From the cell containing the given text, extract its center point as [X, Y] coordinate. 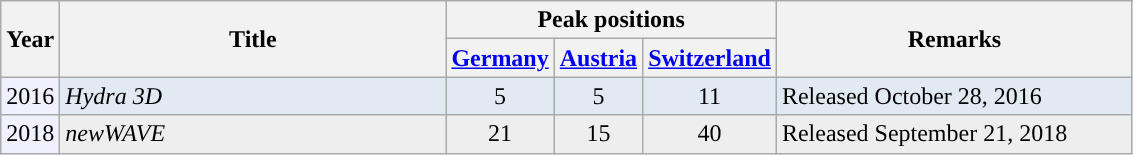
Hydra 3D [253, 96]
2018 [30, 134]
Title [253, 39]
Germany [500, 58]
11 [710, 96]
Released October 28, 2016 [954, 96]
Year [30, 39]
Austria [598, 58]
newWAVE [253, 134]
Peak positions [612, 20]
Switzerland [710, 58]
21 [500, 134]
Released September 21, 2018 [954, 134]
2016 [30, 96]
15 [598, 134]
40 [710, 134]
Remarks [954, 39]
